Detect which cell encompasses the target text, then output its [x, y] center coordinate. 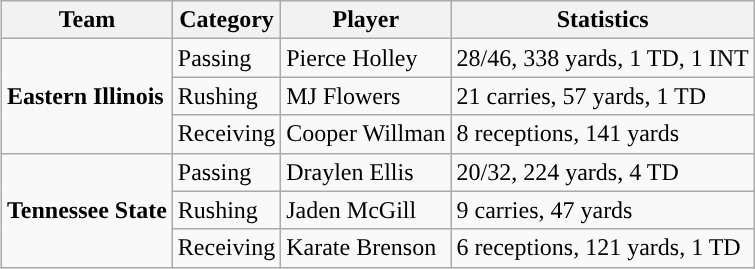
Eastern Illinois [86, 96]
28/46, 338 yards, 1 TD, 1 INT [602, 58]
Team [86, 20]
21 carries, 57 yards, 1 TD [602, 96]
20/32, 224 yards, 4 TD [602, 172]
Jaden McGill [366, 210]
9 carries, 47 yards [602, 210]
Draylen Ellis [366, 172]
8 receptions, 141 yards [602, 134]
Category [226, 20]
Player [366, 20]
MJ Flowers [366, 96]
Tennessee State [86, 210]
6 receptions, 121 yards, 1 TD [602, 248]
Karate Brenson [366, 248]
Cooper Willman [366, 134]
Statistics [602, 20]
Pierce Holley [366, 58]
